Pinpoint the cell where the given text exists, returning its (X, Y) midpoint coordinate. 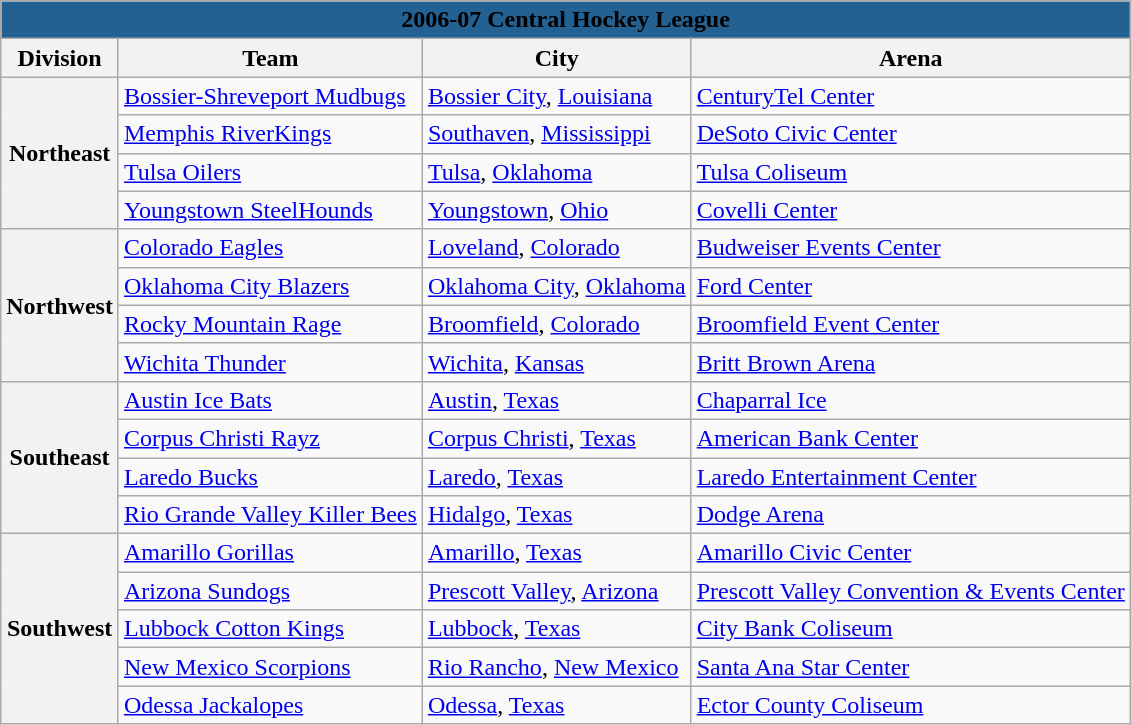
Arena (910, 58)
Austin Ice Bats (270, 400)
Ford Center (910, 286)
Broomfield, Colorado (556, 324)
Lubbock, Texas (556, 629)
Youngstown SteelHounds (270, 210)
Laredo Entertainment Center (910, 477)
Bossier-Shreveport Mudbugs (270, 96)
Chaparral Ice (910, 400)
Hidalgo, Texas (556, 515)
Wichita Thunder (270, 362)
Youngstown, Ohio (556, 210)
Southeast (60, 457)
Northwest (60, 305)
Colorado Eagles (270, 248)
Tulsa Coliseum (910, 172)
Austin, Texas (556, 400)
Team (270, 58)
Britt Brown Arena (910, 362)
Bossier City, Louisiana (556, 96)
New Mexico Scorpions (270, 667)
DeSoto Civic Center (910, 134)
2006-07 Central Hockey League (566, 20)
Arizona Sundogs (270, 591)
Corpus Christi, Texas (556, 438)
Dodge Arena (910, 515)
Tulsa, Oklahoma (556, 172)
Corpus Christi Rayz (270, 438)
Tulsa Oilers (270, 172)
Memphis RiverKings (270, 134)
Southaven, Mississippi (556, 134)
Prescott Valley Convention & Events Center (910, 591)
Oklahoma City, Oklahoma (556, 286)
Amarillo Gorillas (270, 553)
City Bank Coliseum (910, 629)
Covelli Center (910, 210)
Odessa Jackalopes (270, 705)
Rocky Mountain Rage (270, 324)
Rio Rancho, New Mexico (556, 667)
Lubbock Cotton Kings (270, 629)
Prescott Valley, Arizona (556, 591)
Amarillo, Texas (556, 553)
Budweiser Events Center (910, 248)
City (556, 58)
Loveland, Colorado (556, 248)
Rio Grande Valley Killer Bees (270, 515)
Odessa, Texas (556, 705)
Northeast (60, 153)
Wichita, Kansas (556, 362)
Amarillo Civic Center (910, 553)
Santa Ana Star Center (910, 667)
CenturyTel Center (910, 96)
Laredo, Texas (556, 477)
Southwest (60, 629)
Broomfield Event Center (910, 324)
Division (60, 58)
Laredo Bucks (270, 477)
American Bank Center (910, 438)
Oklahoma City Blazers (270, 286)
Ector County Coliseum (910, 705)
